Detect which cell encompasses the target text, then output its (X, Y) center coordinate. 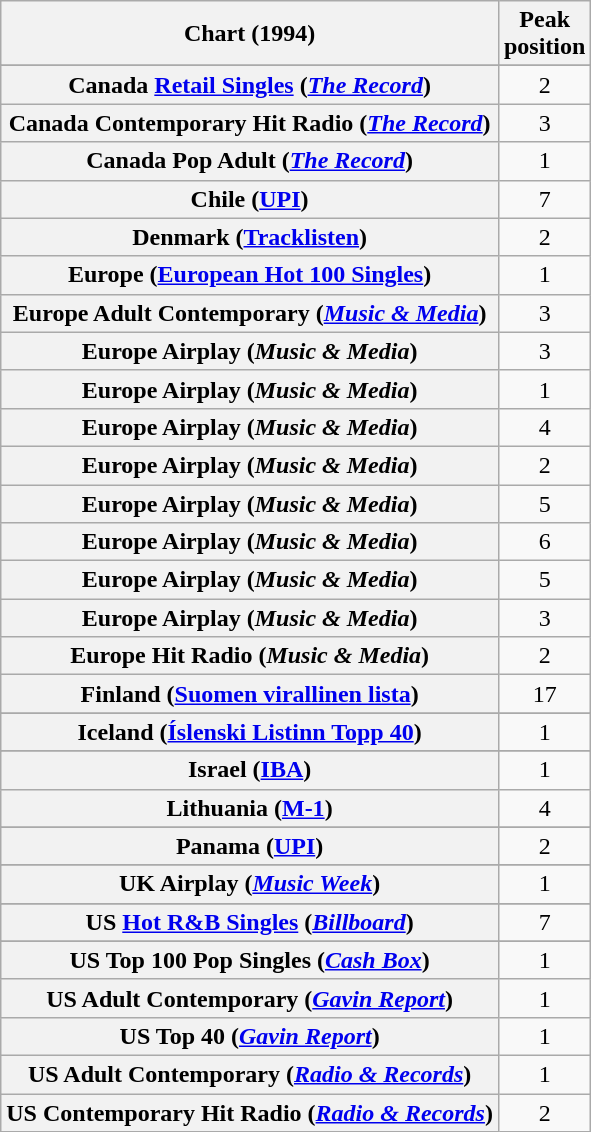
Israel (IBA) (250, 770)
US Adult Contemporary (Radio & Records) (250, 1074)
Denmark (Tracklisten) (250, 237)
Canada Pop Adult (The Record) (250, 161)
US Hot R&B Singles (Billboard) (250, 922)
Panama (UPI) (250, 846)
Finland (Suomen virallinen lista) (250, 694)
Canada Contemporary Hit Radio (The Record) (250, 123)
US Top 40 (Gavin Report) (250, 1036)
US Adult Contemporary (Gavin Report) (250, 998)
Canada Retail Singles (The Record) (250, 85)
Europe Hit Radio (Music & Media) (250, 656)
Peakposition (544, 34)
Lithuania (M-1) (250, 808)
17 (544, 694)
6 (544, 542)
Chile (UPI) (250, 199)
US Top 100 Pop Singles (Cash Box) (250, 960)
Chart (1994) (250, 34)
UK Airplay (Music Week) (250, 884)
Europe Adult Contemporary (Music & Media) (250, 313)
Iceland (Íslenski Listinn Topp 40) (250, 732)
US Contemporary Hit Radio (Radio & Records) (250, 1113)
Europe (European Hot 100 Singles) (250, 275)
